Return (X, Y) of the center of cell containing provided text 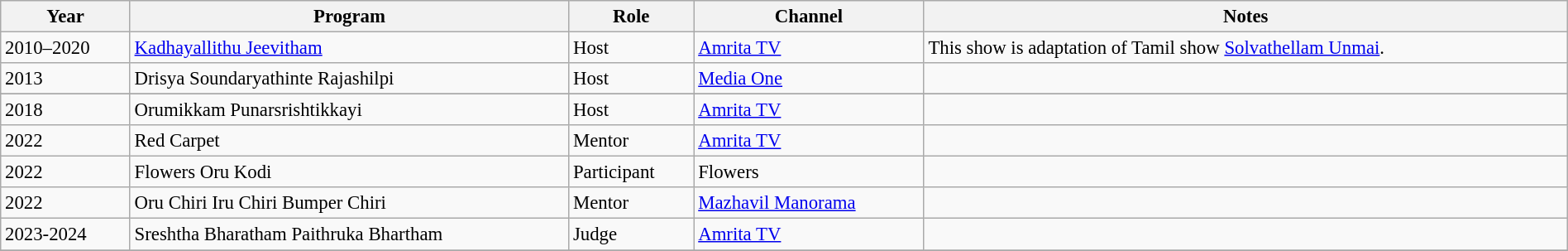
2010–2020 (66, 48)
This show is adaptation of Tamil show Solvathellam Unmai. (1245, 48)
Channel (809, 17)
Program (349, 17)
Sreshtha Bharatham Paithruka Bhartham (349, 234)
Media One (809, 79)
2018 (66, 110)
Mazhavil Manorama (809, 203)
Oru Chiri Iru Chiri Bumper Chiri (349, 203)
Orumikkam Punarsrishtikkayi (349, 110)
2013 (66, 79)
Participant (632, 172)
Red Carpet (349, 141)
Drisya Soundaryathinte Rajashilpi (349, 79)
Judge (632, 234)
Notes (1245, 17)
Role (632, 17)
Kadhayallithu Jeevitham (349, 48)
Flowers Oru Kodi (349, 172)
Year (66, 17)
Flowers (809, 172)
2023-2024 (66, 234)
